From the cell containing the given text, extract its center point as [X, Y] coordinate. 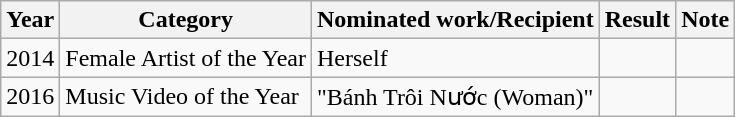
Result [637, 20]
2014 [30, 58]
Note [706, 20]
Herself [456, 58]
Female Artist of the Year [186, 58]
Nominated work/Recipient [456, 20]
2016 [30, 97]
"Bánh Trôi Nước (Woman)" [456, 97]
Year [30, 20]
Music Video of the Year [186, 97]
Category [186, 20]
